Capture the cell that displays the provided text and extract its [x, y] central coordinate. 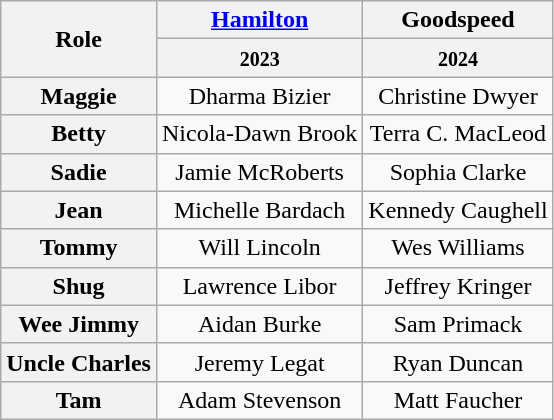
Dharma Bizier [259, 96]
Jean [79, 210]
Michelle Bardach [259, 210]
Ryan Duncan [458, 362]
Wee Jimmy [79, 324]
Terra C. MacLeod [458, 134]
Christine Dwyer [458, 96]
Aidan Burke [259, 324]
Maggie [79, 96]
Tommy [79, 248]
Kennedy Caughell [458, 210]
Tam [79, 400]
Matt Faucher [458, 400]
Hamilton [259, 20]
Adam Stevenson [259, 400]
2023 [259, 58]
Lawrence Libor [259, 286]
Uncle Charles [79, 362]
Jeremy Legat [259, 362]
Shug [79, 286]
2024 [458, 58]
Will Lincoln [259, 248]
Jamie McRoberts [259, 172]
Role [79, 39]
Wes Williams [458, 248]
Betty [79, 134]
Jeffrey Kringer [458, 286]
Goodspeed [458, 20]
Sam Primack [458, 324]
Sadie [79, 172]
Nicola-Dawn Brook [259, 134]
Sophia Clarke [458, 172]
